Output the (X, Y) coordinate of the center of the cell containing the given text.  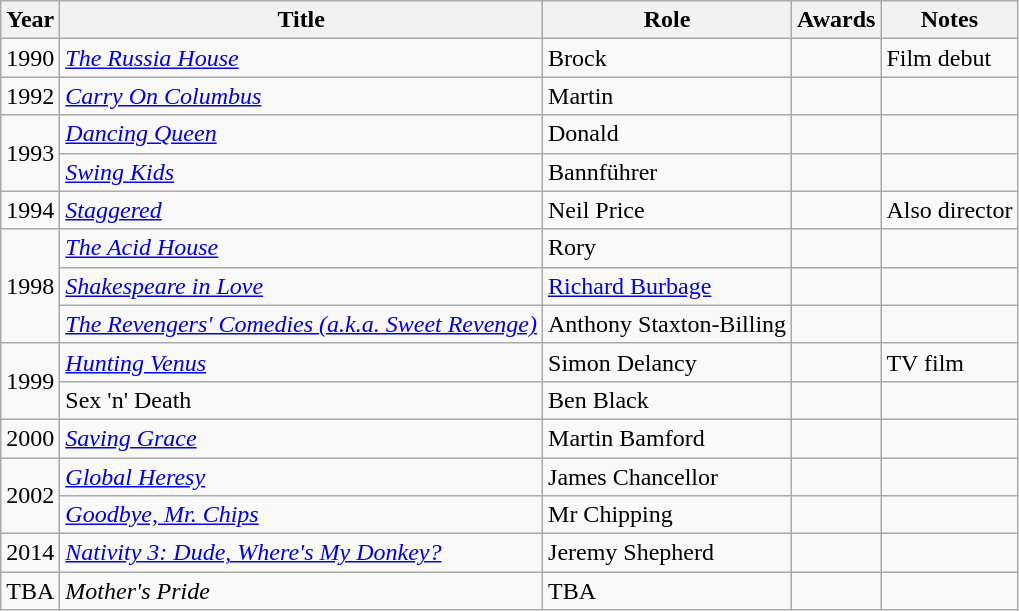
James Chancellor (668, 477)
Nativity 3: Dude, Where's My Donkey? (302, 553)
Sex 'n' Death (302, 400)
The Russia House (302, 58)
1994 (30, 210)
Swing Kids (302, 172)
Bannführer (668, 172)
Jeremy Shepherd (668, 553)
The Revengers' Comedies (a.k.a. Sweet Revenge) (302, 324)
Brock (668, 58)
Martin (668, 96)
Mr Chipping (668, 515)
Hunting Venus (302, 362)
2014 (30, 553)
Awards (836, 20)
Ben Black (668, 400)
1992 (30, 96)
Simon Delancy (668, 362)
Film debut (950, 58)
Staggered (302, 210)
Title (302, 20)
1999 (30, 381)
Global Heresy (302, 477)
Martin Bamford (668, 438)
Neil Price (668, 210)
Notes (950, 20)
The Acid House (302, 248)
Mother's Pride (302, 591)
Rory (668, 248)
1993 (30, 153)
Goodbye, Mr. Chips (302, 515)
Year (30, 20)
Saving Grace (302, 438)
Richard Burbage (668, 286)
Also director (950, 210)
2000 (30, 438)
Donald (668, 134)
Role (668, 20)
1998 (30, 286)
Shakespeare in Love (302, 286)
Anthony Staxton-Billing (668, 324)
TV film (950, 362)
Carry On Columbus (302, 96)
1990 (30, 58)
2002 (30, 496)
Dancing Queen (302, 134)
